From the cell containing the given text, extract its center point as [x, y] coordinate. 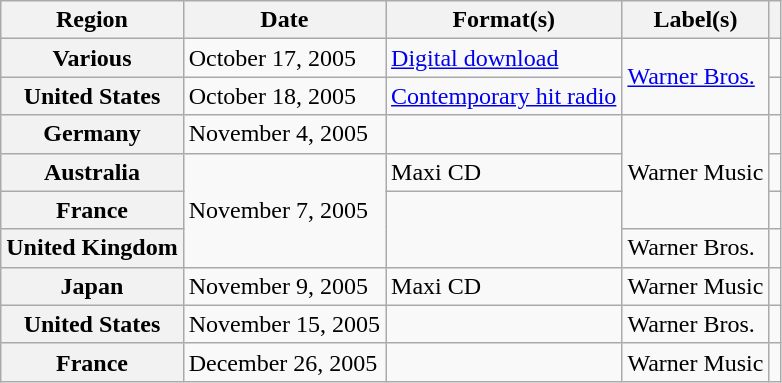
Label(s) [696, 20]
Contemporary hit radio [504, 96]
November 4, 2005 [284, 134]
Various [92, 58]
Digital download [504, 58]
Region [92, 20]
Date [284, 20]
United Kingdom [92, 248]
Format(s) [504, 20]
Germany [92, 134]
Australia [92, 172]
November 15, 2005 [284, 324]
November 7, 2005 [284, 210]
October 17, 2005 [284, 58]
December 26, 2005 [284, 362]
November 9, 2005 [284, 286]
Japan [92, 286]
October 18, 2005 [284, 96]
